Detect which cell encompasses the target text, then output its (X, Y) center coordinate. 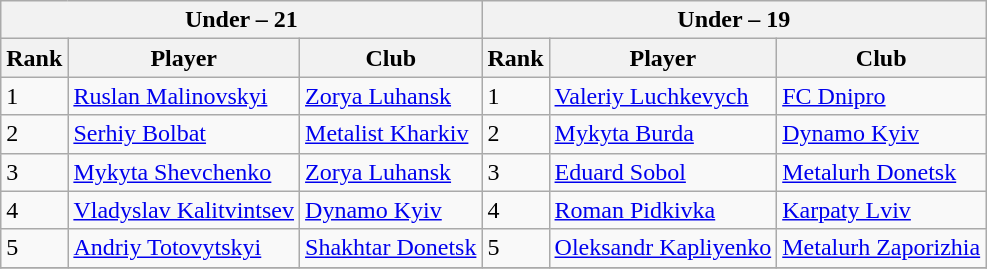
Mykyta Burda (663, 134)
Shakhtar Donetsk (391, 248)
Metalurh Donetsk (882, 172)
Serhiy Bolbat (184, 134)
Andriy Totovytskyi (184, 248)
Ruslan Malinovskyi (184, 96)
Metalist Kharkiv (391, 134)
Vladyslav Kalitvintsev (184, 210)
FC Dnipro (882, 96)
Eduard Sobol (663, 172)
Valeriy Luchkevych (663, 96)
Roman Pidkivka (663, 210)
Mykyta Shevchenko (184, 172)
Metalurh Zaporizhia (882, 248)
Under – 19 (734, 20)
Under – 21 (242, 20)
Oleksandr Kapliyenko (663, 248)
Karpaty Lviv (882, 210)
